For the text-containing cell, return its midpoint in (X, Y) coordinate format. 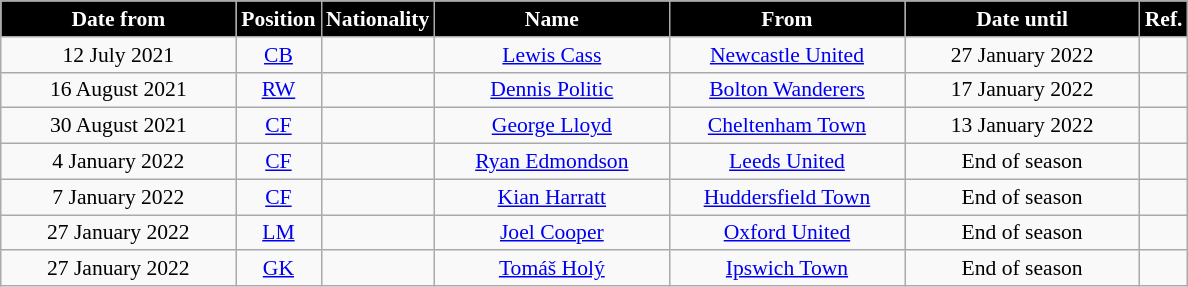
12 July 2021 (118, 55)
Tomáš Holý (552, 269)
Name (552, 19)
Date until (1022, 19)
Ref. (1164, 19)
4 January 2022 (118, 162)
30 August 2021 (118, 126)
Nationality (378, 19)
13 January 2022 (1022, 126)
Newcastle United (786, 55)
Ipswich Town (786, 269)
Bolton Wanderers (786, 90)
16 August 2021 (118, 90)
Ryan Edmondson (552, 162)
Position (278, 19)
Dennis Politic (552, 90)
Leeds United (786, 162)
RW (278, 90)
Oxford United (786, 233)
Huddersfield Town (786, 197)
LM (278, 233)
GK (278, 269)
Date from (118, 19)
CB (278, 55)
Lewis Cass (552, 55)
Cheltenham Town (786, 126)
George Lloyd (552, 126)
7 January 2022 (118, 197)
Joel Cooper (552, 233)
17 January 2022 (1022, 90)
Kian Harratt (552, 197)
From (786, 19)
